Provide the [x, y] coordinate of the cell's center where the given text is located.  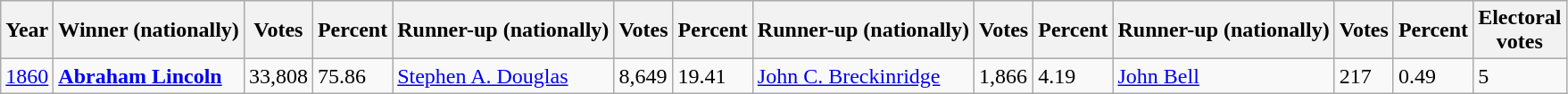
John C. Breckinridge [863, 76]
Abraham Lincoln [149, 76]
0.49 [1433, 76]
Electoralvotes [1520, 30]
Stephen A. Douglas [503, 76]
19.41 [712, 76]
4.19 [1073, 76]
75.86 [352, 76]
1860 [27, 76]
8,649 [643, 76]
John Bell [1224, 76]
33,808 [278, 76]
5 [1520, 76]
217 [1364, 76]
1,866 [1004, 76]
Year [27, 30]
Winner (nationally) [149, 30]
